Scan for the cell matching the given text and deliver its [X, Y] coordinate at center. 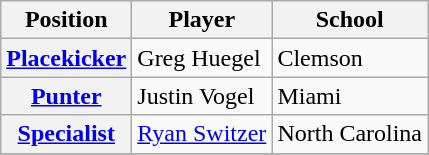
North Carolina [350, 134]
Ryan Switzer [202, 134]
Position [66, 20]
Greg Huegel [202, 58]
Punter [66, 96]
Clemson [350, 58]
Justin Vogel [202, 96]
School [350, 20]
Player [202, 20]
Specialist [66, 134]
Miami [350, 96]
Placekicker [66, 58]
